Capture the cell that displays the provided text and extract its (x, y) central coordinate. 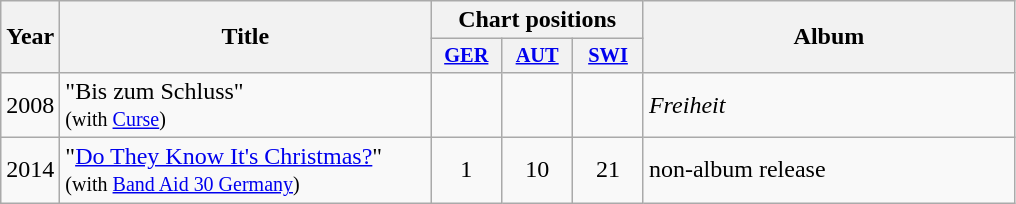
1 (466, 170)
Title (246, 37)
AUT (538, 56)
Chart positions (538, 20)
21 (608, 170)
10 (538, 170)
2008 (30, 104)
SWI (608, 56)
2014 (30, 170)
"Do They Know It's Christmas?" (with Band Aid 30 Germany) (246, 170)
GER (466, 56)
"Bis zum Schluss" (with Curse) (246, 104)
Freiheit (828, 104)
non-album release (828, 170)
Year (30, 37)
Album (828, 37)
